For the text-containing cell, return its midpoint in [x, y] coordinate format. 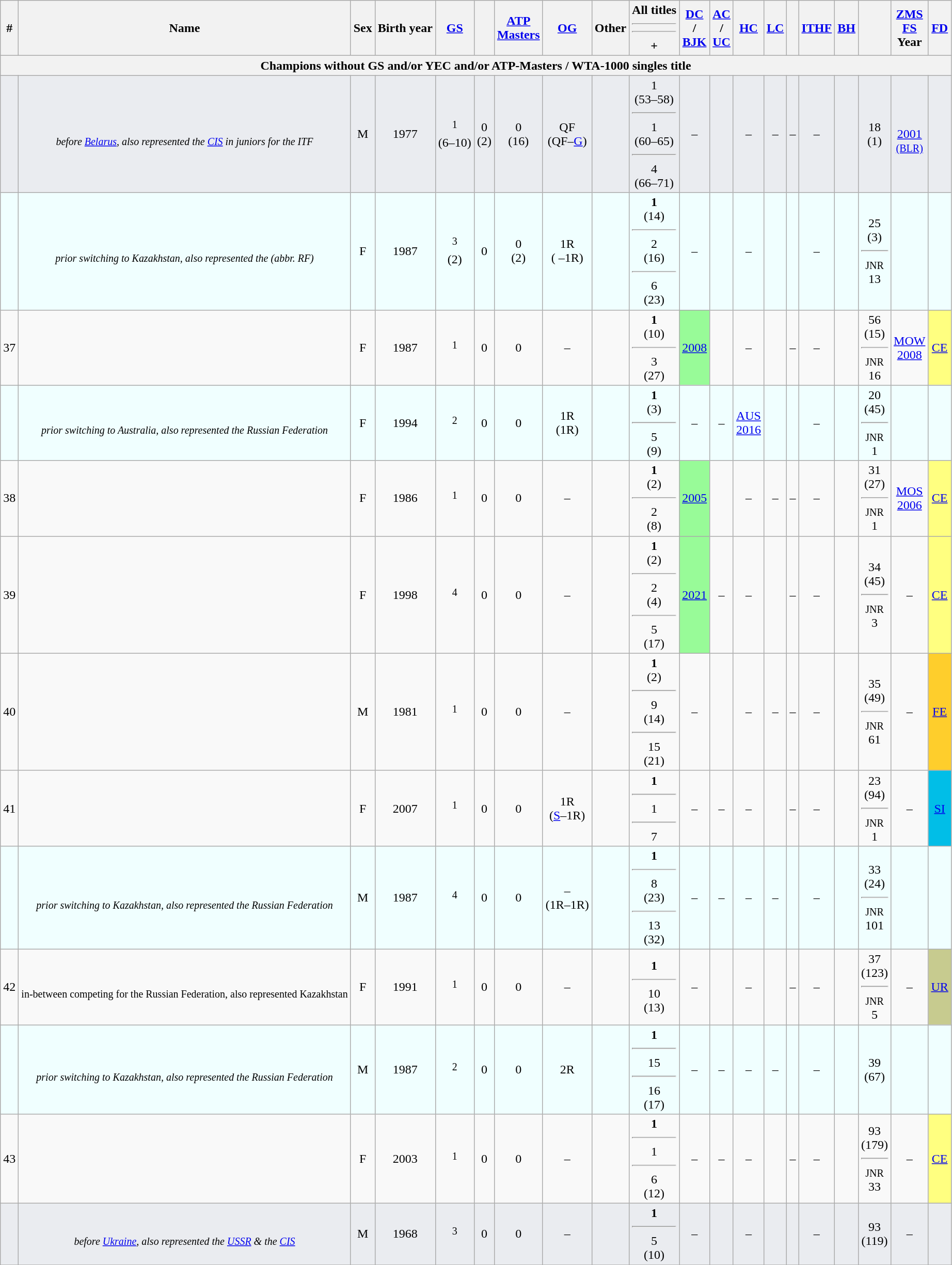
1977 [405, 134]
2005 [695, 498]
BH [847, 28]
ATPMasters [518, 28]
117 [655, 808]
in-between competing for the Russian Federation, also represented Kazakhstan [185, 987]
All titles+ [655, 28]
Sex [362, 28]
ITHF [817, 28]
37 [9, 347]
1(6–10) [454, 134]
Other [610, 28]
HC [749, 28]
2001(BLR) [910, 134]
3(2) [454, 251]
56(15)JNR16 [875, 347]
DC/BJK [695, 28]
1968 [405, 1234]
LC [775, 28]
UR [940, 987]
prior switching to Kazakhstan, also represented the (abbr. RF) [185, 251]
42 [9, 987]
11516(17) [655, 1069]
1994 [405, 423]
2003 [405, 1159]
1986 [405, 498]
116(12) [655, 1159]
1 (14)2(16)6(23) [655, 251]
38 [9, 498]
43 [9, 1159]
39 [9, 595]
25(3)JNR13 [875, 251]
# [9, 28]
ZMSFSYear [910, 28]
GS [454, 28]
0(16) [518, 134]
prior switching to Australia, also represented the Russian Federation [185, 423]
AC/UC [722, 28]
2R [567, 1069]
before Ukraine, also represented the USSR & the CIS [185, 1234]
FE [940, 711]
Birth year [405, 28]
1R( –1R) [567, 251]
1(2)9(14)15(21) [655, 711]
110(13) [655, 987]
2008 [695, 347]
1 (3)5(9) [655, 423]
34(45)JNR3 [875, 595]
1(10)3(27) [655, 347]
1981 [405, 711]
23(94)JNR1 [875, 808]
31(27)JNR1 [875, 498]
SI [940, 808]
18(23)13(32) [655, 897]
18(1) [875, 134]
15(10) [655, 1234]
2007 [405, 808]
2021 [695, 595]
39(67) [875, 1069]
QF(QF–G) [567, 134]
MOS2006 [910, 498]
before Belarus, also represented the CIS in juniors for the ITF [185, 134]
93(119) [875, 1234]
1(2)2(8) [655, 498]
3 [454, 1234]
1998 [405, 595]
1R (S–1R) [567, 808]
OG [567, 28]
AUS2016 [749, 423]
20(45)JNR1 [875, 423]
93(179)JNR33 [875, 1159]
37(123)JNR5 [875, 987]
MOW2008 [910, 347]
FD [940, 28]
41 [9, 808]
1(2)2(4)5(17) [655, 595]
1(53–58)1(60–65)4(66–71) [655, 134]
Name [185, 28]
1R(1R) [567, 423]
–(1R–1R) [567, 897]
35(49)JNR61 [875, 711]
33(24)JNR101 [875, 897]
Champions without GS and/or YEC and/or ATP-Masters / WTA-1000 singles title [476, 66]
1991 [405, 987]
40 [9, 711]
